From the cell containing the given text, extract its center point as (X, Y) coordinate. 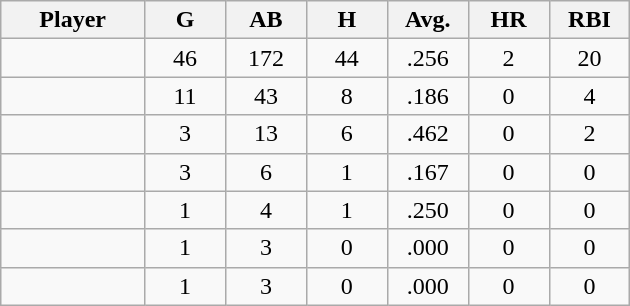
Player (73, 20)
AB (266, 20)
44 (346, 58)
Avg. (428, 20)
11 (186, 96)
20 (590, 58)
HR (508, 20)
.167 (428, 172)
8 (346, 96)
G (186, 20)
43 (266, 96)
.250 (428, 210)
172 (266, 58)
.186 (428, 96)
RBI (590, 20)
.256 (428, 58)
46 (186, 58)
.462 (428, 134)
H (346, 20)
13 (266, 134)
